Capture the cell that displays the provided text and extract its [x, y] central coordinate. 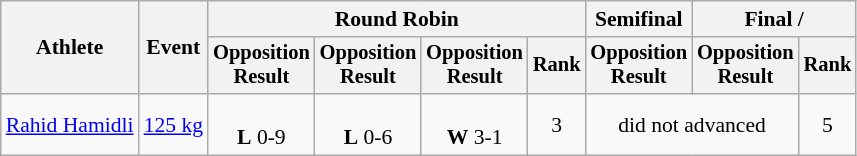
Round Robin [396, 19]
Semifinal [638, 19]
L 0-9 [262, 124]
L 0-6 [368, 124]
did not advanced [692, 124]
3 [557, 124]
125 kg [174, 124]
Event [174, 48]
5 [828, 124]
W 3-1 [474, 124]
Rahid Hamidli [70, 124]
Athlete [70, 48]
Final / [774, 19]
